Provide the [x, y] coordinate of the cell's center where the given text is located.  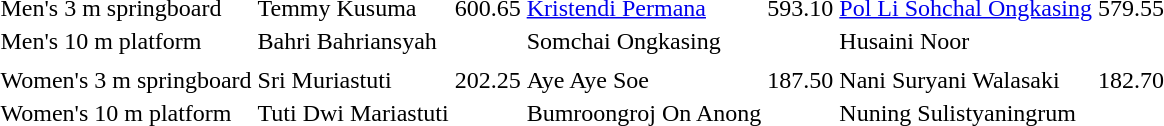
187.50 [800, 80]
Bahri Bahriansyah [353, 41]
Husaini Noor [966, 41]
Somchai Ongkasing [644, 41]
Sri Muriastuti [353, 80]
202.25 [488, 80]
Aye Aye Soe [644, 80]
Nani Suryani Walasaki [966, 80]
